From the cell containing the given text, extract its center point as (x, y) coordinate. 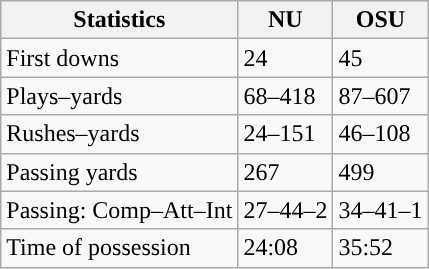
Passing: Comp–Att–Int (120, 210)
24:08 (286, 248)
Statistics (120, 20)
First downs (120, 58)
34–41–1 (380, 210)
Passing yards (120, 172)
35:52 (380, 248)
NU (286, 20)
46–108 (380, 134)
267 (286, 172)
24 (286, 58)
24–151 (286, 134)
45 (380, 58)
Plays–yards (120, 96)
68–418 (286, 96)
Time of possession (120, 248)
27–44–2 (286, 210)
87–607 (380, 96)
OSU (380, 20)
499 (380, 172)
Rushes–yards (120, 134)
